Capture the cell that displays the provided text and extract its (x, y) central coordinate. 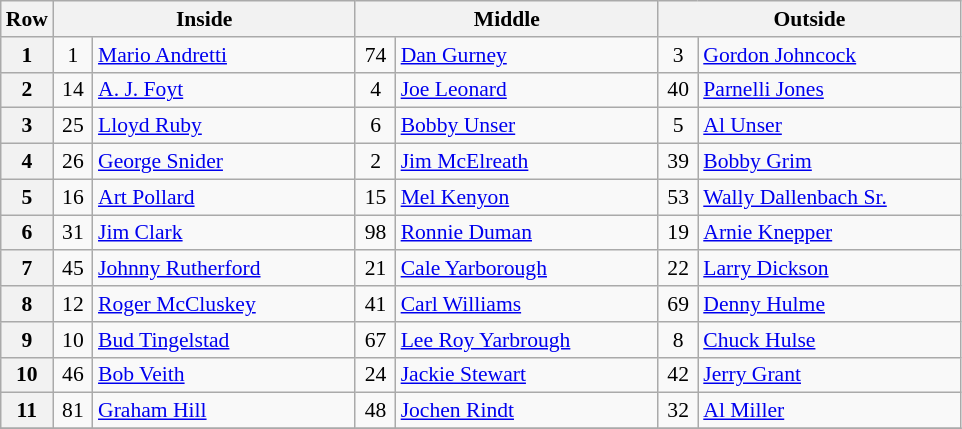
Mario Andretti (224, 55)
Jerry Grant (829, 375)
Joe Leonard (527, 90)
Denny Hulme (829, 304)
Inside (204, 19)
98 (375, 233)
Art Pollard (224, 197)
7 (27, 269)
Bud Tingelstad (224, 340)
Cale Yarborough (527, 269)
74 (375, 55)
32 (678, 411)
Johnny Rutherford (224, 269)
48 (375, 411)
26 (73, 162)
Jackie Stewart (527, 375)
Outside (810, 19)
12 (73, 304)
Roger McCluskey (224, 304)
22 (678, 269)
19 (678, 233)
Row (27, 19)
Lloyd Ruby (224, 126)
Middle (506, 19)
69 (678, 304)
Graham Hill (224, 411)
11 (27, 411)
40 (678, 90)
41 (375, 304)
53 (678, 197)
Jim McElreath (527, 162)
42 (678, 375)
31 (73, 233)
Bobby Grim (829, 162)
Wally Dallenbach Sr. (829, 197)
Larry Dickson (829, 269)
Jim Clark (224, 233)
14 (73, 90)
39 (678, 162)
Carl Williams (527, 304)
Lee Roy Yarbrough (527, 340)
21 (375, 269)
9 (27, 340)
46 (73, 375)
81 (73, 411)
Gordon Johncock (829, 55)
Al Miller (829, 411)
Jochen Rindt (527, 411)
67 (375, 340)
Arnie Knepper (829, 233)
A. J. Foyt (224, 90)
Bobby Unser (527, 126)
Mel Kenyon (527, 197)
15 (375, 197)
Al Unser (829, 126)
16 (73, 197)
Dan Gurney (527, 55)
45 (73, 269)
25 (73, 126)
24 (375, 375)
Bob Veith (224, 375)
George Snider (224, 162)
Chuck Hulse (829, 340)
Parnelli Jones (829, 90)
Ronnie Duman (527, 233)
